Return [x, y] of the center of cell containing provided text 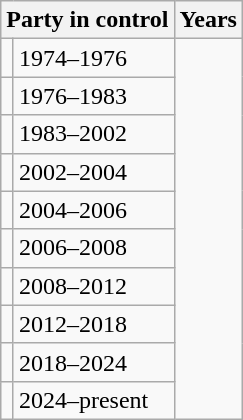
1974–1976 [94, 58]
2018–2024 [94, 362]
2012–2018 [94, 324]
Party in control [88, 20]
2004–2006 [94, 210]
2008–2012 [94, 286]
2002–2004 [94, 172]
1976–1983 [94, 96]
2024–present [94, 400]
1983–2002 [94, 134]
2006–2008 [94, 248]
Years [208, 20]
